Return (x, y) of the center of cell containing provided text 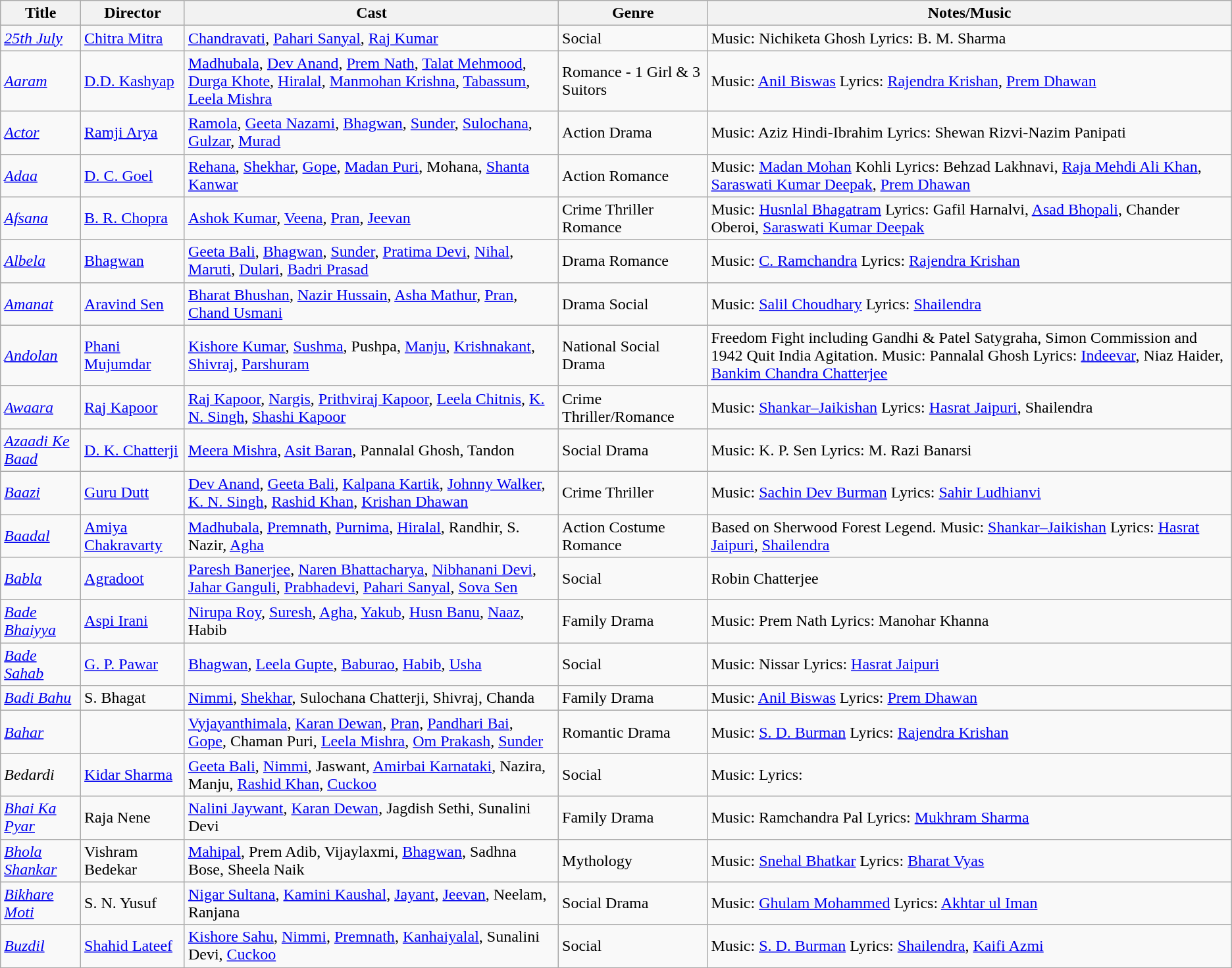
Kishore Kumar, Sushma, Pushpa, Manju, Krishnakant, Shivraj, Parshuram (371, 355)
Nigar Sultana, Kamini Kaushal, Jayant, Jeevan, Neelam, Ranjana (371, 903)
Afsana (41, 218)
Albela (41, 261)
Bhola Shankar (41, 861)
Kidar Sharma (133, 775)
D. K. Chatterji (133, 450)
Amanat (41, 304)
Music: Nissar Lyrics: Hasrat Jaipuri (969, 665)
Robin Chatterjee (969, 579)
Music: K. P. Sen Lyrics: M. Razi Banarsi (969, 450)
Mahipal, Prem Adib, Vijaylaxmi, Bhagwan, Sadhna Bose, Sheela Naik (371, 861)
Notes/Music (969, 13)
Aravind Sen (133, 304)
Raja Nene (133, 817)
Baadal (41, 536)
Aaram (41, 81)
Bhai Ka Pyar (41, 817)
Awaara (41, 407)
Actor (41, 133)
Music: Anil Biswas Lyrics: Prem Dhawan (969, 698)
Music: Snehal Bhatkar Lyrics: Bharat Vyas (969, 861)
Music: Sachin Dev Burman Lyrics: Sahir Ludhianvi (969, 492)
Music: S. D. Burman Lyrics: Rajendra Krishan (969, 732)
Nalini Jaywant, Karan Dewan, Jagdish Sethi, Sunalini Devi (371, 817)
Music: S. D. Burman Lyrics: Shailendra, Kaifi Azmi (969, 946)
Buzdil (41, 946)
Music: Ghulam Mohammed Lyrics: Akhtar ul Iman (969, 903)
Bhagwan, Leela Gupte, Baburao, Habib, Usha (371, 665)
Azaadi Ke Baad (41, 450)
Action Romance (633, 175)
B. R. Chopra (133, 218)
Amiya Chakravarty (133, 536)
Music: C. Ramchandra Lyrics: Rajendra Krishan (969, 261)
Cast (371, 13)
Aspi Irani (133, 621)
Phani Mujumdar (133, 355)
Shahid Lateef (133, 946)
Agradoot (133, 579)
S. N. Yusuf (133, 903)
Bade Sahab (41, 665)
Vyjayanthimala, Karan Dewan, Pran, Pandhari Bai, Gope, Chaman Puri, Leela Mishra, Om Prakash, Sunder (371, 732)
Bahar (41, 732)
Based on Sherwood Forest Legend. Music: Shankar–Jaikishan Lyrics: Hasrat Jaipuri, Shailendra (969, 536)
Ashok Kumar, Veena, Pran, Jeevan (371, 218)
Music: Prem Nath Lyrics: Manohar Khanna (969, 621)
Paresh Banerjee, Naren Bhattacharya, Nibhanani Devi, Jahar Ganguli, Prabhadevi, Pahari Sanyal, Sova Sen (371, 579)
Adaa (41, 175)
Crime Thriller (633, 492)
Music: Madan Mohan Kohli Lyrics: Behzad Lakhnavi, Raja Mehdi Ali Khan, Saraswati Kumar Deepak, Prem Dhawan (969, 175)
Bikhare Moti (41, 903)
Rehana, Shekhar, Gope, Madan Puri, Mohana, Shanta Kanwar (371, 175)
Romantic Drama (633, 732)
Action Drama (633, 133)
D.D. Kashyap (133, 81)
Raj Kapoor, Nargis, Prithviraj Kapoor, Leela Chitnis, K. N. Singh, Shashi Kapoor (371, 407)
Andolan (41, 355)
G. P. Pawar (133, 665)
Baazi (41, 492)
Madhubala, Premnath, Purnima, Hiralal, Randhir, S. Nazir, Agha (371, 536)
Music: Anil Biswas Lyrics: Rajendra Krishan, Prem Dhawan (969, 81)
Chandravati, Pahari Sanyal, Raj Kumar (371, 38)
Romance - 1 Girl & 3 Suitors (633, 81)
Bade Bhaiyya (41, 621)
Music: Ramchandra Pal Lyrics: Mukhram Sharma (969, 817)
Genre (633, 13)
Guru Dutt (133, 492)
Title (41, 13)
Ramji Arya (133, 133)
D. C. Goel (133, 175)
Meera Mishra, Asit Baran, Pannalal Ghosh, Tandon (371, 450)
Bedardi (41, 775)
Babla (41, 579)
Geeta Bali, Nimmi, Jaswant, Amirbai Karnataki, Nazira, Manju, Rashid Khan, Cuckoo (371, 775)
S. Bhagat (133, 698)
Music: Lyrics: (969, 775)
25th July (41, 38)
Music: Shankar–Jaikishan Lyrics: Hasrat Jaipuri, Shailendra (969, 407)
Drama Social (633, 304)
Madhubala, Dev Anand, Prem Nath, Talat Mehmood, Durga Khote, Hiralal, Manmohan Krishna, Tabassum, Leela Mishra (371, 81)
Action Costume Romance (633, 536)
Crime Thriller Romance (633, 218)
Bhagwan (133, 261)
Nimmi, Shekhar, Sulochana Chatterji, Shivraj, Chanda (371, 698)
Director (133, 13)
Drama Romance (633, 261)
Music: Husnlal Bhagatram Lyrics: Gafil Harnalvi, Asad Bhopali, Chander Oberoi, Saraswati Kumar Deepak (969, 218)
Music: Aziz Hindi-Ibrahim Lyrics: Shewan Rizvi-Nazim Panipati (969, 133)
Chitra Mitra (133, 38)
Kishore Sahu, Nimmi, Premnath, Kanhaiyalal, Sunalini Devi, Cuckoo (371, 946)
Geeta Bali, Bhagwan, Sunder, Pratima Devi, Nihal, Maruti, Dulari, Badri Prasad (371, 261)
Music: Salil Choudhary Lyrics: Shailendra (969, 304)
Badi Bahu (41, 698)
Dev Anand, Geeta Bali, Kalpana Kartik, Johnny Walker, K. N. Singh, Rashid Khan, Krishan Dhawan (371, 492)
National Social Drama (633, 355)
Mythology (633, 861)
Nirupa Roy, Suresh, Agha, Yakub, Husn Banu, Naaz, Habib (371, 621)
Bharat Bhushan, Nazir Hussain, Asha Mathur, Pran, Chand Usmani (371, 304)
Vishram Bedekar (133, 861)
Crime Thriller/Romance (633, 407)
Music: Nichiketa Ghosh Lyrics: B. M. Sharma (969, 38)
Raj Kapoor (133, 407)
Ramola, Geeta Nazami, Bhagwan, Sunder, Sulochana, Gulzar, Murad (371, 133)
